Scan for the cell matching the given text and deliver its (x, y) coordinate at center. 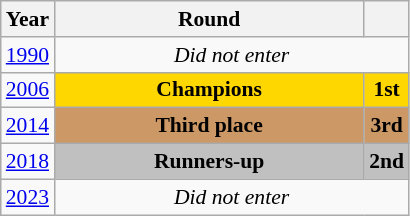
Champions (209, 90)
3rd (386, 126)
2006 (28, 90)
2018 (28, 162)
Round (209, 19)
Third place (209, 126)
Year (28, 19)
2014 (28, 126)
1990 (28, 55)
2nd (386, 162)
2023 (28, 197)
1st (386, 90)
Runners-up (209, 162)
